Capture the cell that displays the provided text and extract its (x, y) central coordinate. 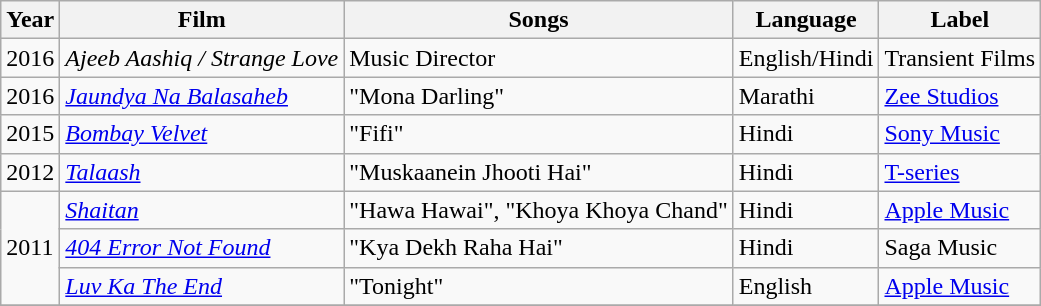
Luv Ka The End (202, 286)
"Muskaanein Jhooti Hai" (538, 172)
English (806, 286)
Jaundya Na Balasaheb (202, 96)
Music Director (538, 58)
404 Error Not Found (202, 248)
Shaitan (202, 210)
Transient Films (960, 58)
Zee Studios (960, 96)
"Mona Darling" (538, 96)
Talaash (202, 172)
"Hawa Hawai", "Khoya Khoya Chand" (538, 210)
Ajeeb Aashiq / Strange Love (202, 58)
"Kya Dekh Raha Hai" (538, 248)
English/Hindi (806, 58)
"Fifi" (538, 134)
"Tonight" (538, 286)
T-series (960, 172)
2012 (30, 172)
Sony Music (960, 134)
Songs (538, 20)
Film (202, 20)
Year (30, 20)
2011 (30, 248)
Marathi (806, 96)
Language (806, 20)
2015 (30, 134)
Label (960, 20)
Bombay Velvet (202, 134)
Saga Music (960, 248)
